Output the [x, y] coordinate of the center of the cell containing the given text.  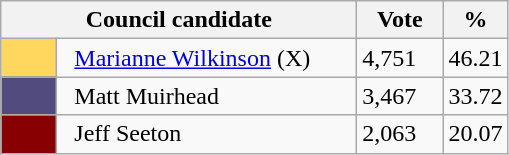
% [476, 20]
Jeff Seeton [207, 134]
Marianne Wilkinson (X) [207, 58]
20.07 [476, 134]
46.21 [476, 58]
Matt Muirhead [207, 96]
4,751 [400, 58]
2,063 [400, 134]
Vote [400, 20]
Council candidate [179, 20]
33.72 [476, 96]
3,467 [400, 96]
